Return the [X, Y] coordinate for the center point of the cell that contains the specified text.  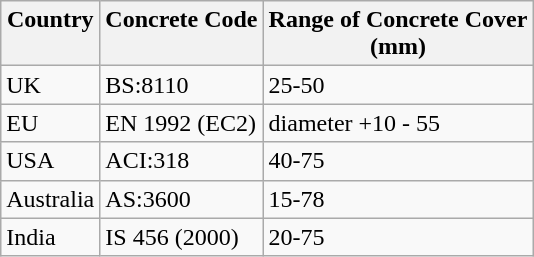
20-75 [398, 237]
India [50, 237]
EU [50, 123]
15-78 [398, 199]
diameter +10 - 55 [398, 123]
EN 1992 (EC2) [182, 123]
25-50 [398, 85]
IS 456 (2000) [182, 237]
Country [50, 34]
ACI:318 [182, 161]
Australia [50, 199]
UK [50, 85]
AS:3600 [182, 199]
USA [50, 161]
Concrete Code [182, 34]
Range of Concrete Cover (mm) [398, 34]
BS:8110 [182, 85]
40-75 [398, 161]
